Detect which cell encompasses the target text, then output its [x, y] center coordinate. 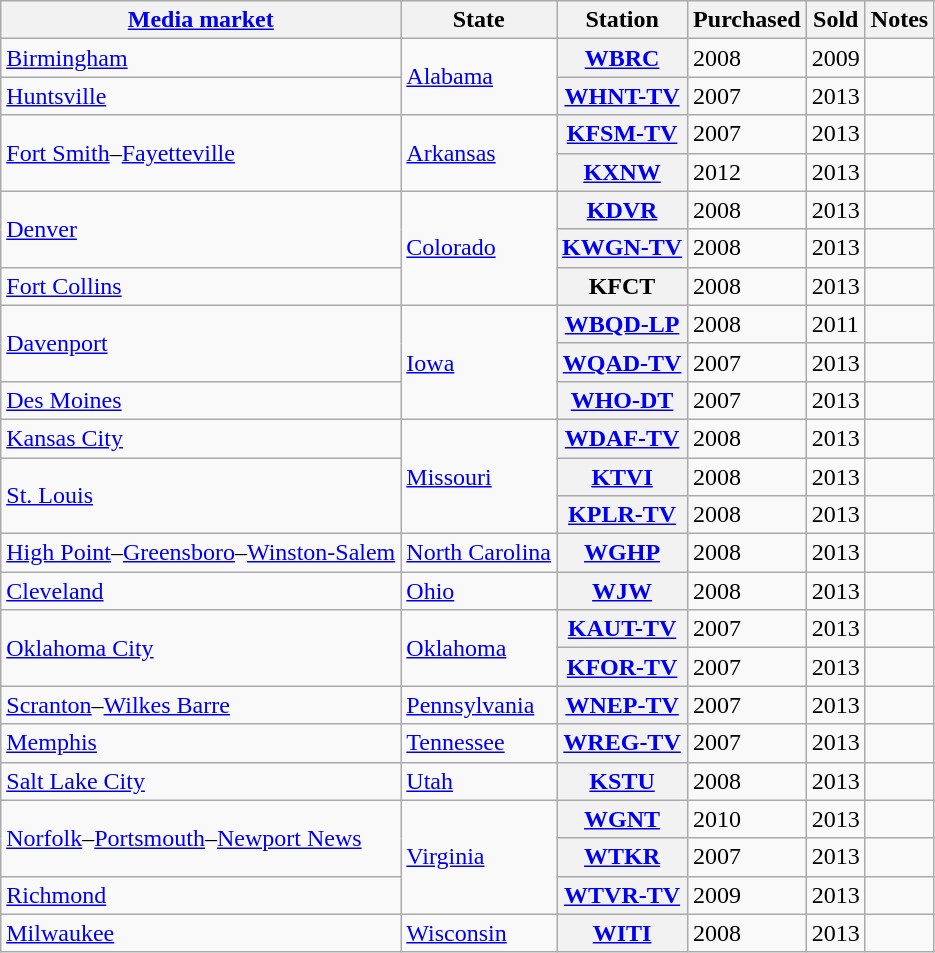
Wisconsin [479, 933]
Fort Collins [201, 286]
Richmond [201, 895]
KWGN-TV [622, 248]
Pennsylvania [479, 705]
Arkansas [479, 153]
Missouri [479, 476]
Ohio [479, 591]
Station [622, 20]
Virginia [479, 857]
WGHP [622, 553]
St. Louis [201, 496]
WHO-DT [622, 400]
Kansas City [201, 438]
Utah [479, 781]
North Carolina [479, 553]
WTVR-TV [622, 895]
Salt Lake City [201, 781]
KFOR-TV [622, 667]
Memphis [201, 743]
Denver [201, 229]
Milwaukee [201, 933]
High Point–Greensboro–Winston-Salem [201, 553]
Oklahoma [479, 648]
Des Moines [201, 400]
2012 [748, 172]
KXNW [622, 172]
Scranton–Wilkes Barre [201, 705]
Birmingham [201, 58]
Cleveland [201, 591]
Fort Smith–Fayetteville [201, 153]
KAUT-TV [622, 629]
KFSM-TV [622, 134]
WJW [622, 591]
KPLR-TV [622, 515]
WNEP-TV [622, 705]
Huntsville [201, 96]
WTKR [622, 857]
Notes [899, 20]
State [479, 20]
2011 [836, 324]
KSTU [622, 781]
WITI [622, 933]
KDVR [622, 210]
KFCT [622, 286]
WGNT [622, 819]
WQAD-TV [622, 362]
WHNT-TV [622, 96]
Purchased [748, 20]
WBRC [622, 58]
KTVI [622, 477]
Davenport [201, 343]
Norfolk–Portsmouth–Newport News [201, 838]
Alabama [479, 77]
Sold [836, 20]
Media market [201, 20]
Tennessee [479, 743]
WBQD-LP [622, 324]
2010 [748, 819]
Iowa [479, 362]
Colorado [479, 248]
Oklahoma City [201, 648]
WDAF-TV [622, 438]
WREG-TV [622, 743]
